Provide the [X, Y] coordinate of the cell's center where the given text is located.  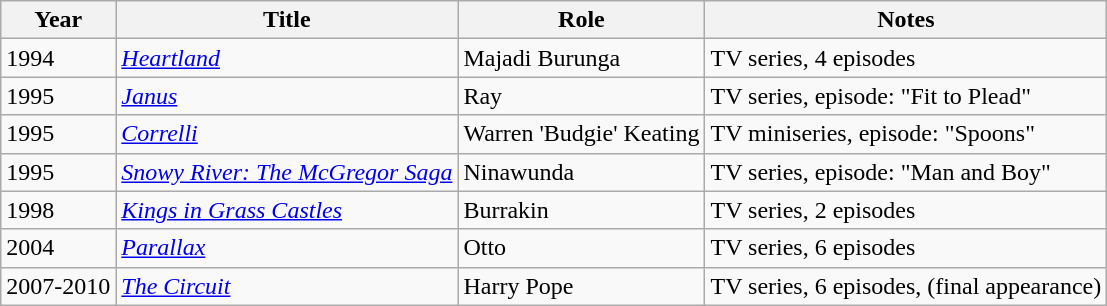
Parallax [287, 248]
Title [287, 20]
Correlli [287, 134]
2004 [58, 248]
TV series, 6 episodes [906, 248]
Kings in Grass Castles [287, 210]
1994 [58, 58]
TV series, 4 episodes [906, 58]
Notes [906, 20]
TV series, episode: "Fit to Plead" [906, 96]
Role [582, 20]
TV series, 2 episodes [906, 210]
Ray [582, 96]
Year [58, 20]
Burrakin [582, 210]
TV series, 6 episodes, (final appearance) [906, 286]
Ninawunda [582, 172]
Heartland [287, 58]
2007-2010 [58, 286]
Janus [287, 96]
Snowy River: The McGregor Saga [287, 172]
TV series, episode: "Man and Boy" [906, 172]
TV miniseries, episode: "Spoons" [906, 134]
Otto [582, 248]
Harry Pope [582, 286]
1998 [58, 210]
Warren 'Budgie' Keating [582, 134]
Majadi Burunga [582, 58]
The Circuit [287, 286]
